Identify which cell holds the provided text, then report its (X, Y) central coordinate. 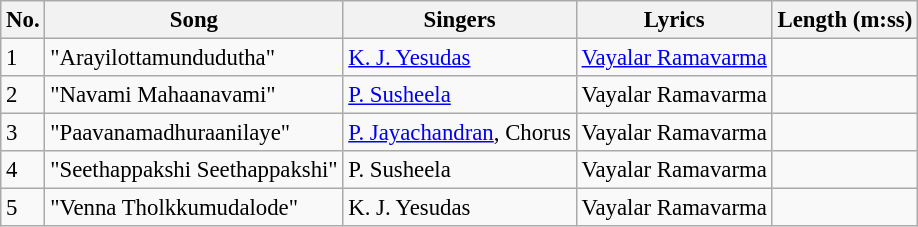
Lyrics (674, 20)
P. Jayachandran, Chorus (460, 133)
"Paavanamadhuraanilaye" (194, 133)
2 (23, 95)
5 (23, 208)
Song (194, 20)
Singers (460, 20)
"Seethappakshi Seethappakshi" (194, 170)
"Arayilottamundudutha" (194, 58)
Length (m:ss) (844, 20)
"Navami Mahaanavami" (194, 95)
1 (23, 58)
No. (23, 20)
"Venna Tholkkumudalode" (194, 208)
3 (23, 133)
4 (23, 170)
